Capture the cell that displays the provided text and extract its [X, Y] central coordinate. 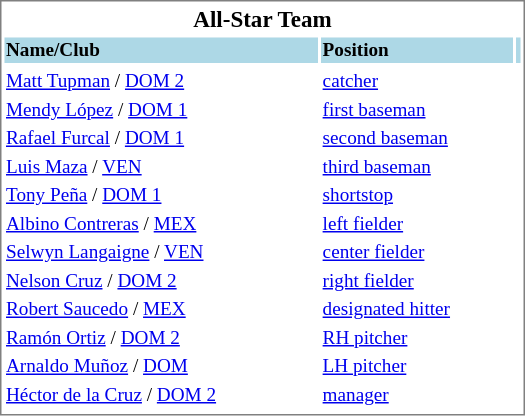
Luis Maza / VEN [161, 167]
Position [417, 51]
right fielder [417, 281]
center fielder [417, 253]
Robert Saucedo / MEX [161, 310]
manager [417, 395]
Matt Tupman / DOM 2 [161, 82]
first baseman [417, 111]
Arnaldo Muñoz / DOM [161, 367]
third baseman [417, 167]
Nelson Cruz / DOM 2 [161, 281]
Albino Contreras / MEX [161, 225]
Selwyn Langaigne / VEN [161, 253]
Name/Club [161, 51]
designated hitter [417, 310]
second baseman [417, 139]
Rafael Furcal / DOM 1 [161, 139]
left fielder [417, 225]
Héctor de la Cruz / DOM 2 [161, 395]
catcher [417, 82]
All-Star Team [262, 19]
Mendy López / DOM 1 [161, 111]
shortstop [417, 196]
Tony Peña / DOM 1 [161, 196]
RH pitcher [417, 339]
LH pitcher [417, 367]
Ramón Ortiz / DOM 2 [161, 339]
